Determine the [x, y] coordinate at the center of the cell enclosing the given text.  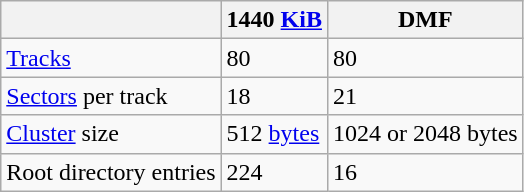
1024 or 2048 bytes [425, 134]
Cluster size [111, 134]
18 [274, 96]
21 [425, 96]
Tracks [111, 58]
1440 KiB [274, 20]
16 [425, 172]
Sectors per track [111, 96]
Root directory entries [111, 172]
DMF [425, 20]
224 [274, 172]
512 bytes [274, 134]
